Extract the [x, y] coordinate from the center of the cell holding the provided text.  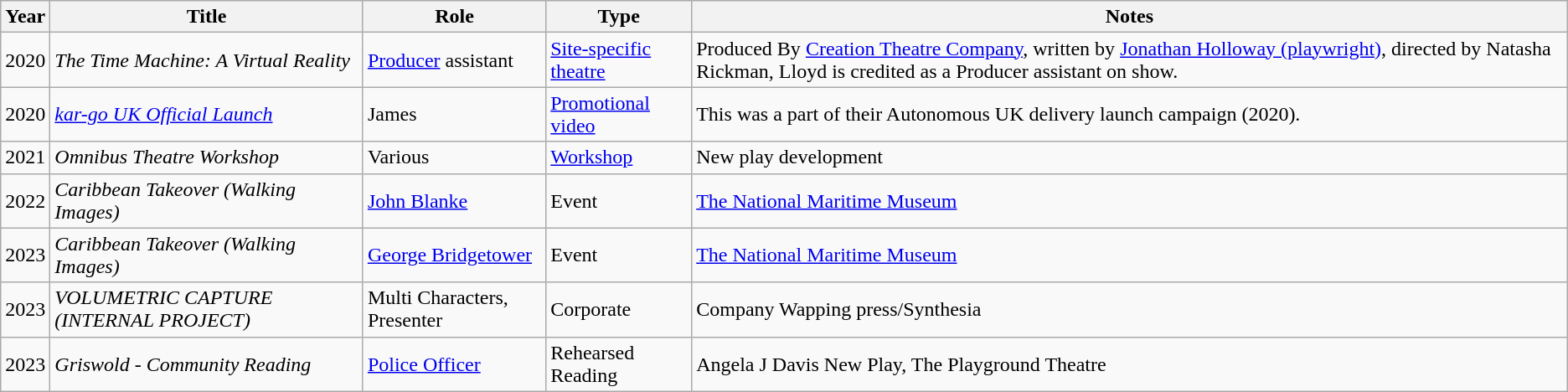
This was a part of their Autonomous UK delivery launch campaign (2020). [1130, 114]
George Bridgetower [454, 255]
John Blanke [454, 201]
The Time Machine: A Virtual Reality [207, 60]
Title [207, 17]
Year [25, 17]
Promotional video [619, 114]
kar-go UK Official Launch [207, 114]
2021 [25, 157]
James [454, 114]
Company Wapping press/Synthesia [1130, 310]
Rehearsed Reading [619, 364]
VOLUMETRIC CAPTURE (INTERNAL PROJECT) [207, 310]
Police Officer [454, 364]
Notes [1130, 17]
Producer assistant [454, 60]
Site-specific theatre [619, 60]
Workshop [619, 157]
Type [619, 17]
2022 [25, 201]
Multi Characters, Presenter [454, 310]
Corporate [619, 310]
Various [454, 157]
Angela J Davis New Play, The Playground Theatre [1130, 364]
Griswold - Community Reading [207, 364]
Omnibus Theatre Workshop [207, 157]
Role [454, 17]
New play development [1130, 157]
